Search for the cell housing the specified text and yield its (x, y) center coordinate. 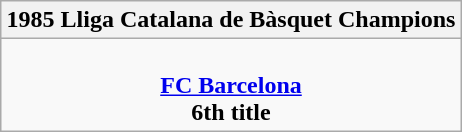
1985 Lliga Catalana de Bàsquet Champions (231, 20)
FC Barcelona 6th title (231, 85)
